Find where the given text appears and provide that cell's center as (X, Y) coordinate. 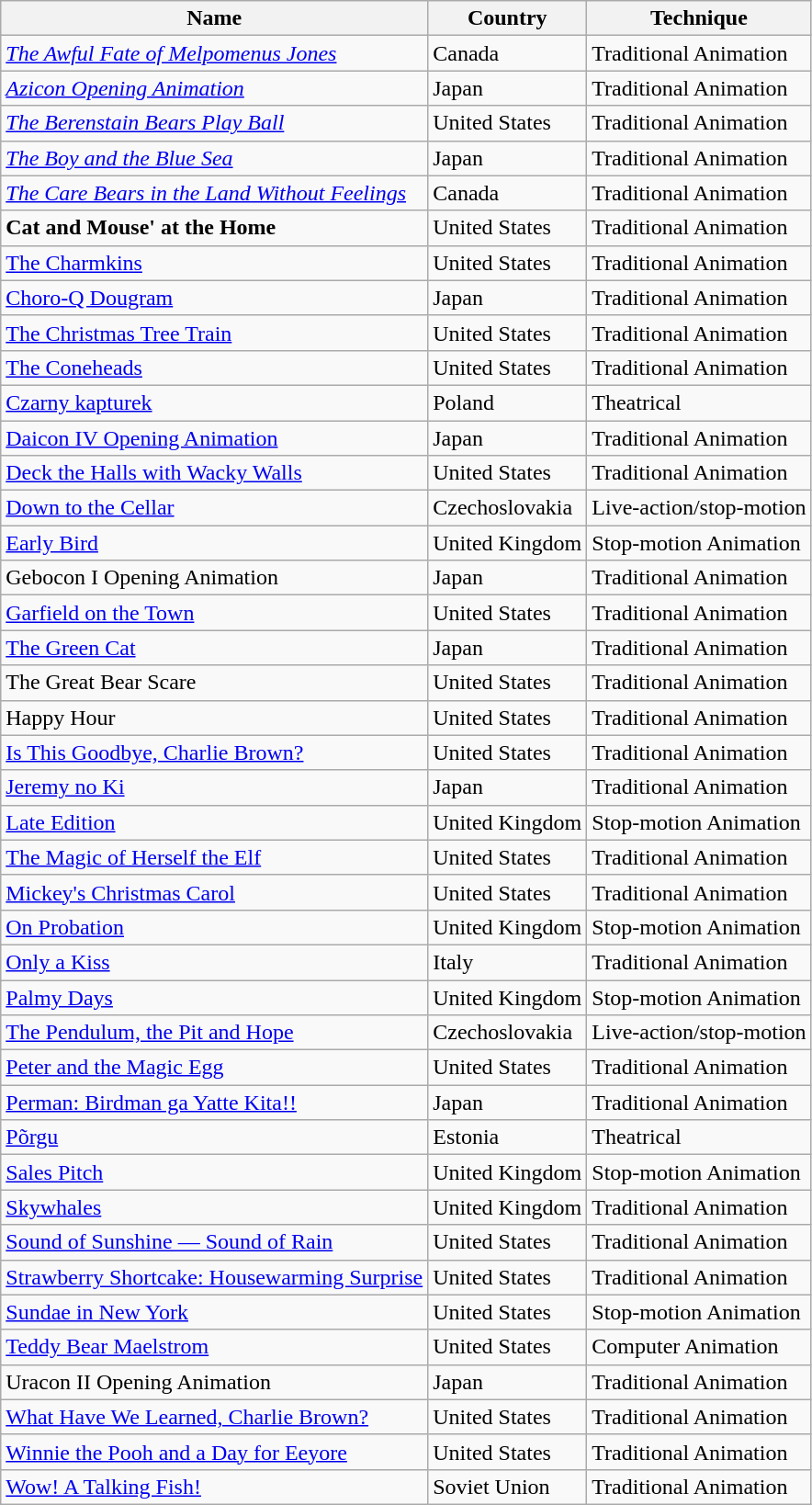
Sales Pitch (215, 1172)
Poland (507, 402)
The Care Bears in the Land Without Feelings (215, 193)
Name (215, 18)
Computer Animation (699, 1347)
What Have We Learned, Charlie Brown? (215, 1417)
Italy (507, 962)
Cat and Mouse' at the Home (215, 228)
Winnie the Pooh and a Day for Eeyore (215, 1452)
The Awful Fate of Melpomenus Jones (215, 53)
Happy Hour (215, 718)
Czarny kapturek (215, 402)
Garfield on the Town (215, 613)
The Christmas Tree Train (215, 333)
The Great Bear Scare (215, 683)
Teddy Bear Maelstrom (215, 1347)
Technique (699, 18)
Daicon IV Opening Animation (215, 438)
Wow! A Talking Fish! (215, 1487)
Sundae in New York (215, 1312)
The Green Cat (215, 648)
Perman: Birdman ga Yatte Kita!! (215, 1103)
On Probation (215, 927)
Peter and the Magic Egg (215, 1068)
Skywhales (215, 1207)
Only a Kiss (215, 962)
Late Edition (215, 822)
Gebocon I Opening Animation (215, 578)
Deck the Halls with Wacky Walls (215, 473)
The Coneheads (215, 368)
Jeremy no Ki (215, 787)
Põrgu (215, 1137)
The Boy and the Blue Sea (215, 158)
Mickey's Christmas Carol (215, 892)
Strawberry Shortcake: Housewarming Surprise (215, 1277)
The Pendulum, the Pit and Hope (215, 1033)
Azicon Opening Animation (215, 88)
Choro-Q Dougram (215, 298)
The Berenstain Bears Play Ball (215, 123)
Estonia (507, 1137)
Soviet Union (507, 1487)
Country (507, 18)
The Magic of Herself the Elf (215, 857)
Uracon II Opening Animation (215, 1382)
The Charmkins (215, 263)
Palmy Days (215, 997)
Sound of Sunshine — Sound of Rain (215, 1242)
Is This Goodbye, Charlie Brown? (215, 752)
Early Bird (215, 543)
Down to the Cellar (215, 508)
